Detect which cell encompasses the target text, then output its (x, y) center coordinate. 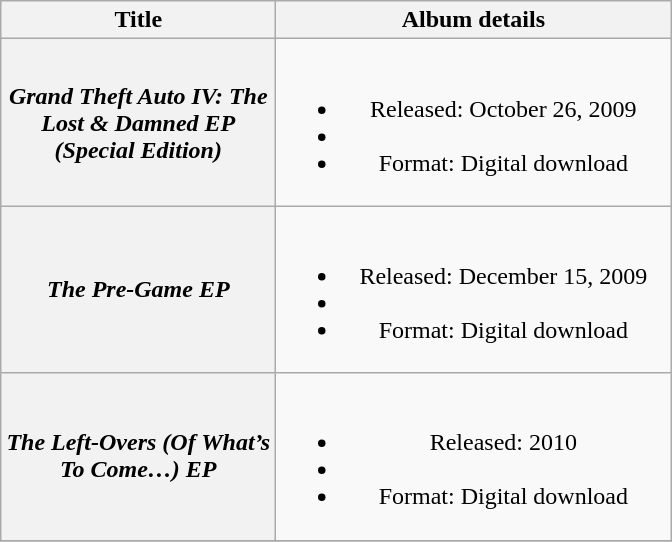
The Left-Overs (Of What’s To Come…) EP (138, 456)
The Pre-Game EP (138, 290)
Album details (474, 20)
Title (138, 20)
Released: December 15, 2009Format: Digital download (474, 290)
Grand Theft Auto IV: The Lost & Damned EP (Special Edition) (138, 122)
Released: October 26, 2009Format: Digital download (474, 122)
Released: 2010Format: Digital download (474, 456)
